Capture the cell that displays the provided text and extract its (x, y) central coordinate. 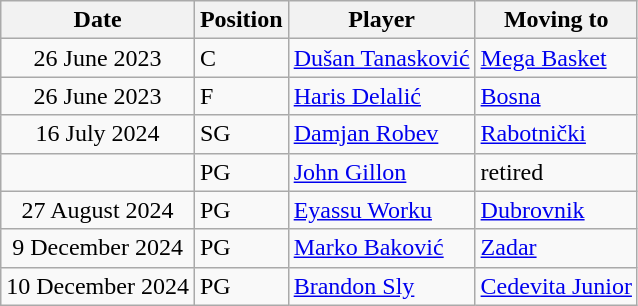
C (241, 58)
Zadar (556, 248)
Eyassu Worku (382, 210)
Dubrovnik (556, 210)
Dušan Tanasković (382, 58)
Haris Delalić (382, 96)
Brandon Sly (382, 286)
Player (382, 20)
Mega Basket (556, 58)
Date (98, 20)
16 July 2024 (98, 134)
Cedevita Junior (556, 286)
retired (556, 172)
10 December 2024 (98, 286)
Bosna (556, 96)
John Gillon (382, 172)
Position (241, 20)
Moving to (556, 20)
27 August 2024 (98, 210)
Marko Baković (382, 248)
Rabotnički (556, 134)
SG (241, 134)
Damjan Robev (382, 134)
F (241, 96)
9 December 2024 (98, 248)
